Return the [x, y] coordinate for the center point of the cell that contains the specified text.  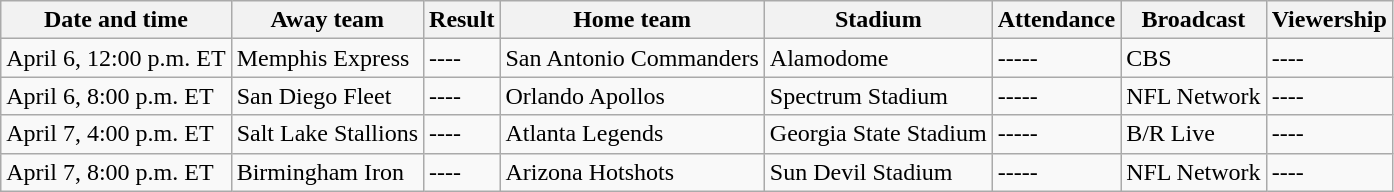
Date and time [116, 20]
Alamodome [878, 58]
Orlando Apollos [632, 96]
Sun Devil Stadium [878, 172]
Result [462, 20]
April 6, 8:00 p.m. ET [116, 96]
CBS [1194, 58]
San Antonio Commanders [632, 58]
April 7, 4:00 p.m. ET [116, 134]
Arizona Hotshots [632, 172]
Georgia State Stadium [878, 134]
April 7, 8:00 p.m. ET [116, 172]
Broadcast [1194, 20]
Spectrum Stadium [878, 96]
Salt Lake Stallions [327, 134]
Away team [327, 20]
Attendance [1056, 20]
April 6, 12:00 p.m. ET [116, 58]
San Diego Fleet [327, 96]
Viewership [1329, 20]
Atlanta Legends [632, 134]
B/R Live [1194, 134]
Stadium [878, 20]
Memphis Express [327, 58]
Home team [632, 20]
Birmingham Iron [327, 172]
